Locate the cell with the specified text and output its [X, Y] center coordinate. 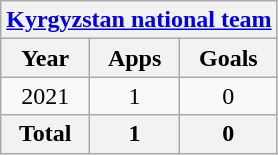
2021 [46, 96]
Goals [229, 58]
Year [46, 58]
Total [46, 134]
Kyrgyzstan national team [139, 20]
Apps [135, 58]
